Return (x, y) of the center of cell containing provided text 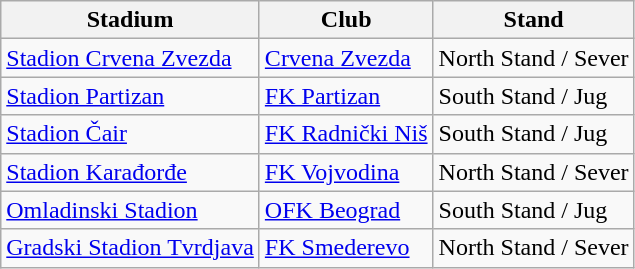
Omladinski Stadion (130, 210)
FK Radnički Niš (346, 134)
Stadium (130, 20)
Stadion Karađorđe (130, 172)
Stadion Partizan (130, 96)
Stadion Čair (130, 134)
Gradski Stadion Tvrdjava (130, 248)
Club (346, 20)
Stadion Crvena Zvezda (130, 58)
FK Vojvodina (346, 172)
OFK Beograd (346, 210)
Crvena Zvezda (346, 58)
FK Partizan (346, 96)
FK Smederevo (346, 248)
Stand (534, 20)
